Identify which cell holds the provided text, then report its [x, y] central coordinate. 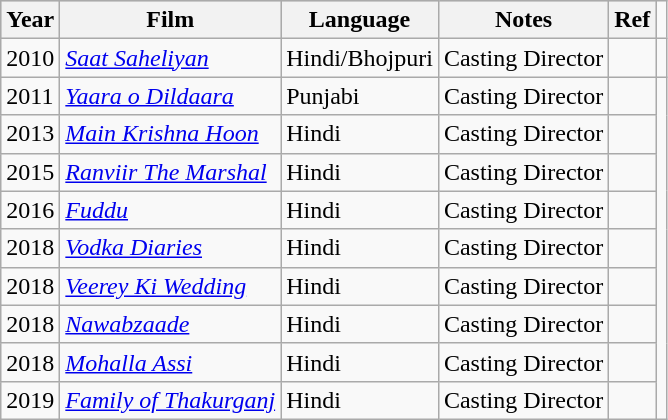
Saat Saheliyan [170, 58]
Family of Thakurganj [170, 400]
2010 [30, 58]
2015 [30, 172]
Mohalla Assi [170, 362]
Punjabi [360, 96]
Notes [523, 20]
Ranviir The Marshal [170, 172]
Hindi/Bhojpuri [360, 58]
Nawabzaade [170, 324]
2013 [30, 134]
2019 [30, 400]
Ref [632, 20]
Yaara o Dildaara [170, 96]
Vodka Diaries [170, 248]
Fuddu [170, 210]
Main Krishna Hoon [170, 134]
Veerey Ki Wedding [170, 286]
2011 [30, 96]
Language [360, 20]
2016 [30, 210]
Year [30, 20]
Film [170, 20]
